From the cell containing the given text, extract its center point as (x, y) coordinate. 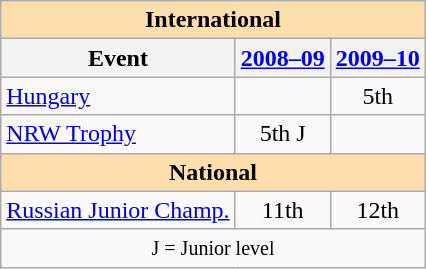
5th (378, 96)
Russian Junior Champ. (118, 210)
Hungary (118, 96)
2008–09 (282, 58)
11th (282, 210)
International (214, 20)
J = Junior level (214, 248)
NRW Trophy (118, 134)
Event (118, 58)
5th J (282, 134)
National (214, 172)
12th (378, 210)
2009–10 (378, 58)
